Find where the given text appears and provide that cell's center as [x, y] coordinate. 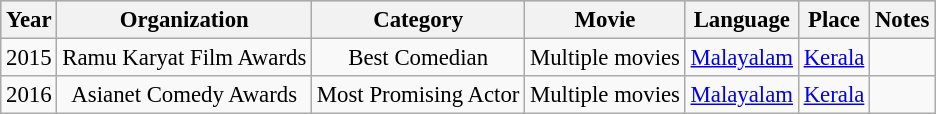
Most Promising Actor [418, 95]
Year [29, 20]
2016 [29, 95]
Category [418, 20]
Notes [902, 20]
Ramu Karyat Film Awards [184, 58]
Best Comedian [418, 58]
Movie [606, 20]
Language [742, 20]
Organization [184, 20]
Asianet Comedy Awards [184, 95]
Place [834, 20]
2015 [29, 58]
